Capture the cell that displays the provided text and extract its [X, Y] central coordinate. 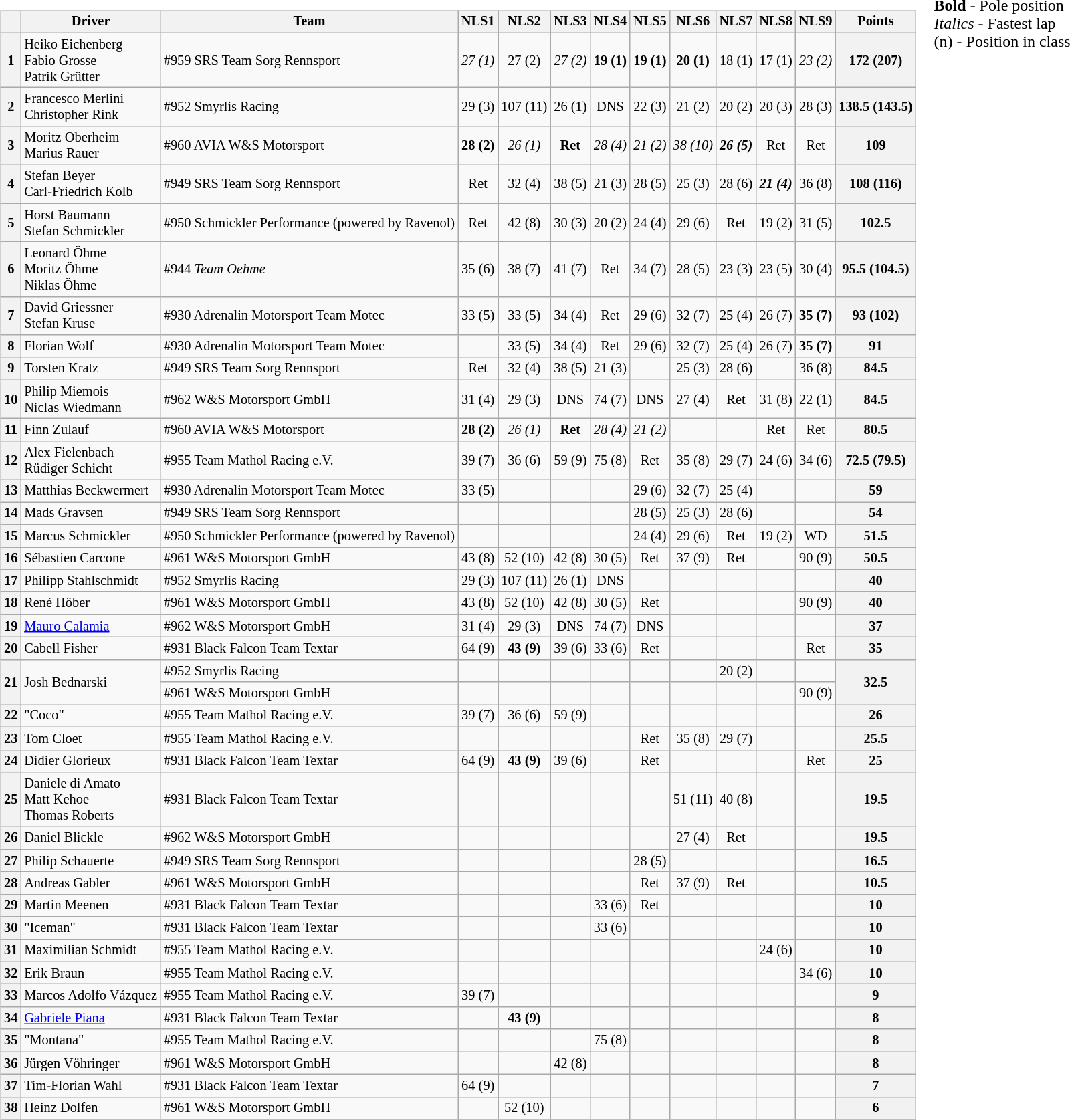
22 [11, 716]
23 [11, 738]
4 [11, 184]
17 [11, 581]
40 (8) [736, 800]
25.5 [875, 738]
Leonard Öhme Moritz Öhme Niklas Öhme [91, 269]
Andreas Gabler [91, 883]
26 (5) [736, 146]
18 (1) [736, 60]
Daniel Blickle [91, 838]
10.5 [875, 883]
NLS2 [524, 22]
28 (3) [816, 107]
108 (116) [875, 184]
David Griessner Stefan Kruse [91, 316]
Stefan Beyer Carl-Friedrich Kolb [91, 184]
WD [816, 536]
"Coco" [91, 716]
Horst Baumann Stefan Schmickler [91, 223]
29 [11, 905]
27 (1) [478, 60]
50.5 [875, 558]
Tom Cloet [91, 738]
27 [11, 861]
31 (8) [776, 399]
"Montana" [91, 1040]
Team [309, 22]
35 (6) [478, 269]
Matthias Beckwermert [91, 491]
51 (11) [693, 800]
38 [11, 1108]
Josh Bednarski [91, 682]
19 [11, 626]
NLS1 [478, 22]
Finn Zulauf [91, 430]
Driver [91, 22]
23 (5) [776, 269]
Didier Glorieux [91, 761]
30 (3) [570, 223]
Daniele di Amato Matt Kehoe Thomas Roberts [91, 800]
59 [875, 491]
30 (4) [816, 269]
21 [11, 682]
31 (5) [816, 223]
Heiko Eichenberg Fabio Grosse Patrik Grütter [91, 60]
NLS5 [650, 22]
Gabriele Piana [91, 1018]
Jürgen Vöhringer [91, 1063]
1 [11, 60]
Tim-Florian Wahl [91, 1086]
22 (1) [816, 399]
16.5 [875, 861]
34 [11, 1018]
Points [875, 22]
Francesco Merlini Christopher Rink [91, 107]
91 [875, 346]
172 (207) [875, 60]
Marcus Schmickler [91, 536]
NLS7 [736, 22]
30 [11, 928]
20 (3) [776, 107]
Moritz Oberheim Marius Rauer [91, 146]
Philip Schauerte [91, 861]
138.5 (143.5) [875, 107]
Heinz Dolfen [91, 1108]
41 (7) [570, 269]
2 [11, 107]
38 (7) [524, 269]
Cabell Fisher [91, 649]
20 [11, 649]
20 (1) [693, 60]
14 [11, 514]
NLS4 [611, 22]
72.5 (79.5) [875, 461]
#944 Team Oehme [309, 269]
NLS8 [776, 22]
32 [11, 973]
NLS3 [570, 22]
Torsten Kratz [91, 369]
Marcos Adolfo Vázquez [91, 996]
95.5 (104.5) [875, 269]
51.5 [875, 536]
Philip Miemois Niclas Wiedmann [91, 399]
12 [11, 461]
NLS9 [816, 22]
33 [11, 996]
Martin Meenen [91, 905]
28 [11, 883]
80.5 [875, 430]
31 [11, 951]
38 (10) [693, 146]
13 [11, 491]
24 [11, 761]
NLS6 [693, 22]
Mauro Calamia [91, 626]
11 [11, 430]
21 (4) [776, 184]
17 (1) [776, 60]
23 (2) [816, 60]
Florian Wolf [91, 346]
15 [11, 536]
93 (102) [875, 316]
22 (3) [650, 107]
René Höber [91, 603]
23 (3) [736, 269]
18 [11, 603]
36 [11, 1063]
5 [11, 223]
54 [875, 514]
32.5 [875, 682]
Sébastien Carcone [91, 558]
Erik Braun [91, 973]
34 (7) [650, 269]
Alex Fielenbach Rüdiger Schicht [91, 461]
16 [11, 558]
Maximilian Schmidt [91, 951]
Mads Gravsen [91, 514]
3 [11, 146]
Philipp Stahlschmidt [91, 581]
109 [875, 146]
102.5 [875, 223]
"Iceman" [91, 928]
#959 SRS Team Sorg Rennsport [309, 60]
